Return the (X, Y) coordinate for the center point of the cell that contains the specified text.  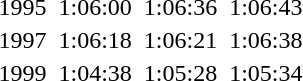
1:06:18 (95, 40)
1:06:21 (180, 40)
